Pinpoint the cell where the given text exists, returning its (X, Y) midpoint coordinate. 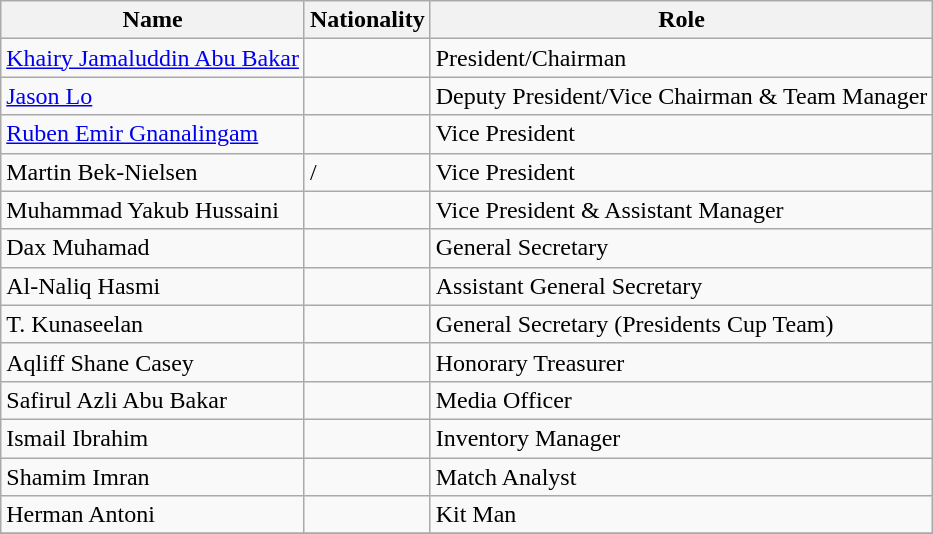
Kit Man (682, 515)
Media Officer (682, 400)
Inventory Manager (682, 438)
Herman Antoni (153, 515)
Nationality (367, 20)
Ismail Ibrahim (153, 438)
Match Analyst (682, 477)
Dax Muhamad (153, 248)
Jason Lo (153, 96)
Name (153, 20)
Khairy Jamaluddin Abu Bakar (153, 58)
Deputy President/Vice Chairman & Team Manager (682, 96)
Role (682, 20)
President/Chairman (682, 58)
General Secretary (682, 248)
Al-Naliq Hasmi (153, 286)
Vice President & Assistant Manager (682, 210)
T. Kunaseelan (153, 324)
Martin Bek-Nielsen (153, 172)
Muhammad Yakub Hussaini (153, 210)
Assistant General Secretary (682, 286)
Honorary Treasurer (682, 362)
Ruben Emir Gnanalingam (153, 134)
/ (367, 172)
Shamim Imran (153, 477)
Aqliff Shane Casey (153, 362)
General Secretary (Presidents Cup Team) (682, 324)
Safirul Azli Abu Bakar (153, 400)
